Detect which cell encompasses the target text, then output its [X, Y] center coordinate. 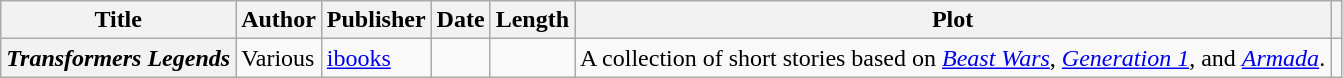
Plot [953, 20]
Length [532, 20]
ibooks [376, 58]
Date [460, 20]
Various [279, 58]
Transformers Legends [118, 58]
Title [118, 20]
Publisher [376, 20]
A collection of short stories based on Beast Wars, Generation 1, and Armada. [953, 58]
Author [279, 20]
